Detect which cell encompasses the target text, then output its [X, Y] center coordinate. 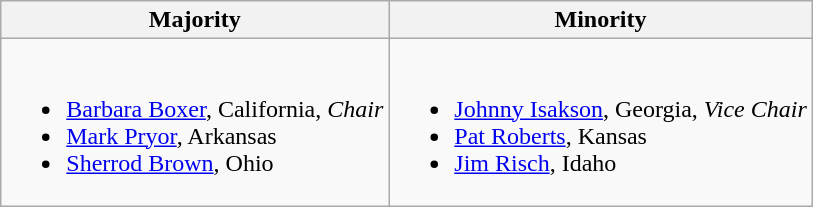
Majority [195, 20]
Johnny Isakson, Georgia, Vice ChairPat Roberts, KansasJim Risch, Idaho [600, 122]
Minority [600, 20]
Barbara Boxer, California, ChairMark Pryor, ArkansasSherrod Brown, Ohio [195, 122]
